Identify which cell holds the provided text, then report its (x, y) central coordinate. 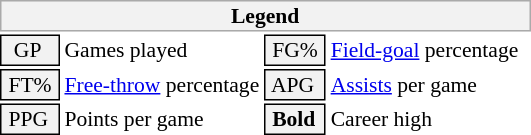
GP (30, 50)
Legend (265, 16)
FT% (30, 85)
Field-goal percentage (430, 50)
Free-throw percentage (162, 85)
Games played (162, 50)
APG (295, 85)
Assists per game (430, 85)
FG% (295, 50)
